Pinpoint the cell where the given text exists, returning its [x, y] midpoint coordinate. 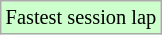
Fastest session lap [81, 17]
